Identify which cell holds the provided text, then report its (x, y) central coordinate. 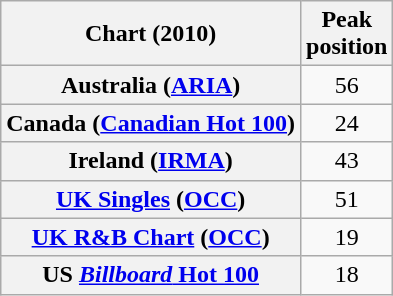
51 (347, 199)
Peakposition (347, 34)
US Billboard Hot 100 (151, 275)
Chart (2010) (151, 34)
19 (347, 237)
UK R&B Chart (OCC) (151, 237)
56 (347, 85)
18 (347, 275)
43 (347, 161)
UK Singles (OCC) (151, 199)
Australia (ARIA) (151, 85)
24 (347, 123)
Canada (Canadian Hot 100) (151, 123)
Ireland (IRMA) (151, 161)
